From the cell containing the given text, extract its center point as [X, Y] coordinate. 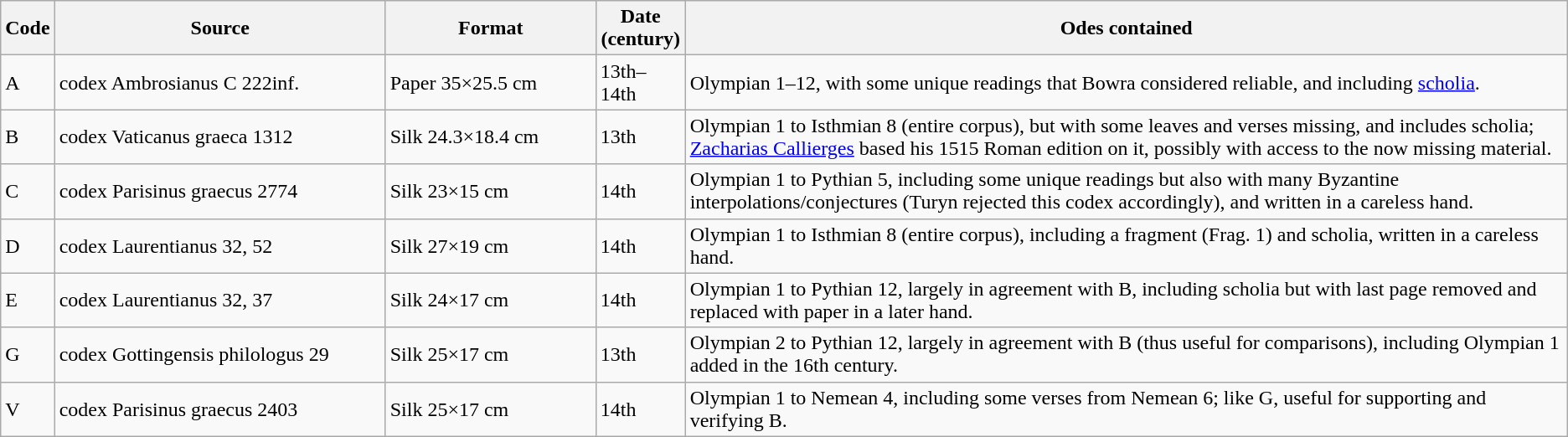
Paper 35×25.5 cm [491, 82]
Format [491, 28]
Olympian 1–12, with some unique readings that Bowra considered reliable, and including scholia. [1126, 82]
Silk 24×17 cm [491, 300]
Olympian 1 to Nemean 4, including some verses from Nemean 6; like G, useful for supporting and verifying B. [1126, 409]
Silk 27×19 cm [491, 246]
Odes contained [1126, 28]
Source [219, 28]
V [28, 409]
D [28, 246]
Date(century) [640, 28]
G [28, 355]
codex Laurentianus 32, 37 [219, 300]
codex Vaticanus graeca 1312 [219, 137]
E [28, 300]
codex Parisinus graecus 2774 [219, 191]
Code [28, 28]
Silk 24.3×18.4 cm [491, 137]
Olympian 1 to Isthmian 8 (entire corpus), including a fragment (Frag. 1) and scholia, written in a careless hand. [1126, 246]
Olympian 2 to Pythian 12, largely in agreement with B (thus useful for comparisons), including Olympian 1 added in the 16th century. [1126, 355]
Silk 23×15 cm [491, 191]
C [28, 191]
Olympian 1 to Pythian 12, largely in agreement with B, including scholia but with last page removed and replaced with paper in a later hand. [1126, 300]
codex Ambrosianus C 222inf. [219, 82]
13th–14th [640, 82]
B [28, 137]
codex Laurentianus 32, 52 [219, 246]
codex Gottingensis philologus 29 [219, 355]
A [28, 82]
codex Parisinus graecus 2403 [219, 409]
